Extract the (x, y) coordinate from the center of the cell holding the provided text.  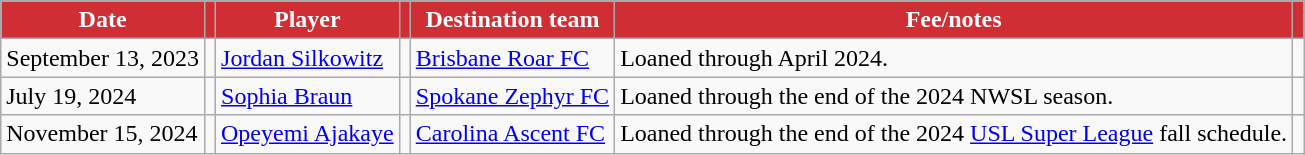
Player (308, 20)
Fee/notes (954, 20)
Loaned through the end of the 2024 USL Super League fall schedule. (954, 134)
November 15, 2024 (103, 134)
September 13, 2023 (103, 58)
Brisbane Roar FC (512, 58)
Opeyemi Ajakaye (308, 134)
Loaned through April 2024. (954, 58)
Carolina Ascent FC (512, 134)
Destination team (512, 20)
July 19, 2024 (103, 96)
Spokane Zephyr FC (512, 96)
Date (103, 20)
Jordan Silkowitz (308, 58)
Loaned through the end of the 2024 NWSL season. (954, 96)
Sophia Braun (308, 96)
